Search for the cell housing the specified text and yield its (X, Y) center coordinate. 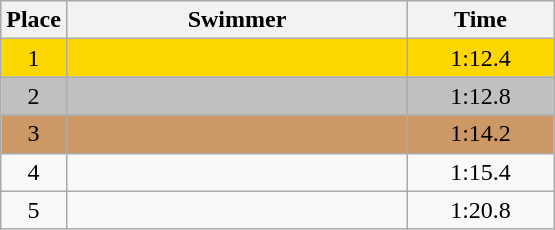
5 (34, 210)
Time (481, 20)
2 (34, 96)
1:12.4 (481, 58)
1 (34, 58)
3 (34, 134)
4 (34, 172)
Swimmer (236, 20)
Place (34, 20)
1:12.8 (481, 96)
1:15.4 (481, 172)
1:14.2 (481, 134)
1:20.8 (481, 210)
